Pinpoint the cell where the given text exists, returning its (X, Y) midpoint coordinate. 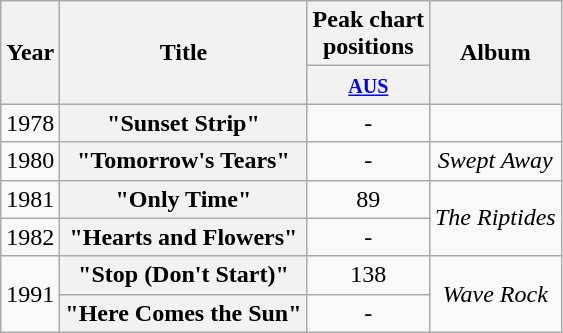
Album (495, 52)
Year (30, 52)
Peak chartpositions (368, 34)
Title (184, 52)
"Sunset Strip" (184, 123)
1991 (30, 294)
1981 (30, 199)
1982 (30, 237)
AUS (368, 85)
Wave Rock (495, 294)
"Stop (Don't Start)" (184, 275)
1980 (30, 161)
"Here Comes the Sun" (184, 313)
"Hearts and Flowers" (184, 237)
89 (368, 199)
138 (368, 275)
Swept Away (495, 161)
1978 (30, 123)
The Riptides (495, 218)
"Tomorrow's Tears" (184, 161)
"Only Time" (184, 199)
